Pinpoint the cell where the given text exists, returning its [X, Y] midpoint coordinate. 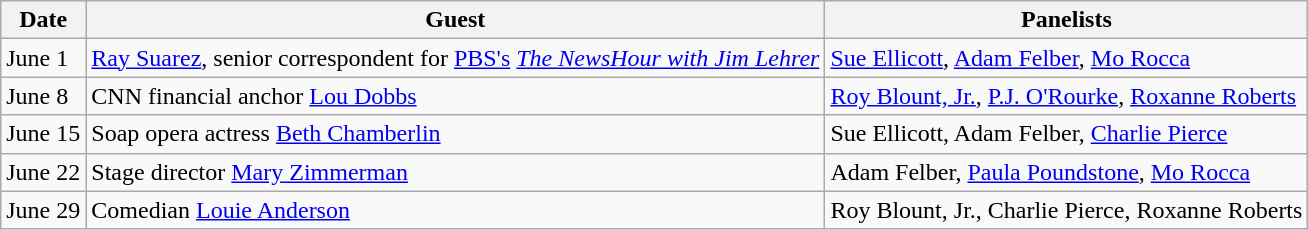
Roy Blount, Jr., P.J. O'Rourke, Roxanne Roberts [1066, 96]
June 8 [44, 96]
Sue Ellicott, Adam Felber, Charlie Pierce [1066, 134]
June 15 [44, 134]
Comedian Louie Anderson [456, 210]
Stage director Mary Zimmerman [456, 172]
June 1 [44, 58]
Adam Felber, Paula Poundstone, Mo Rocca [1066, 172]
Soap opera actress Beth Chamberlin [456, 134]
Sue Ellicott, Adam Felber, Mo Rocca [1066, 58]
June 29 [44, 210]
Roy Blount, Jr., Charlie Pierce, Roxanne Roberts [1066, 210]
June 22 [44, 172]
Guest [456, 20]
Panelists [1066, 20]
Ray Suarez, senior correspondent for PBS's The NewsHour with Jim Lehrer [456, 58]
CNN financial anchor Lou Dobbs [456, 96]
Date [44, 20]
